Output the [x, y] coordinate of the center of the cell containing the given text.  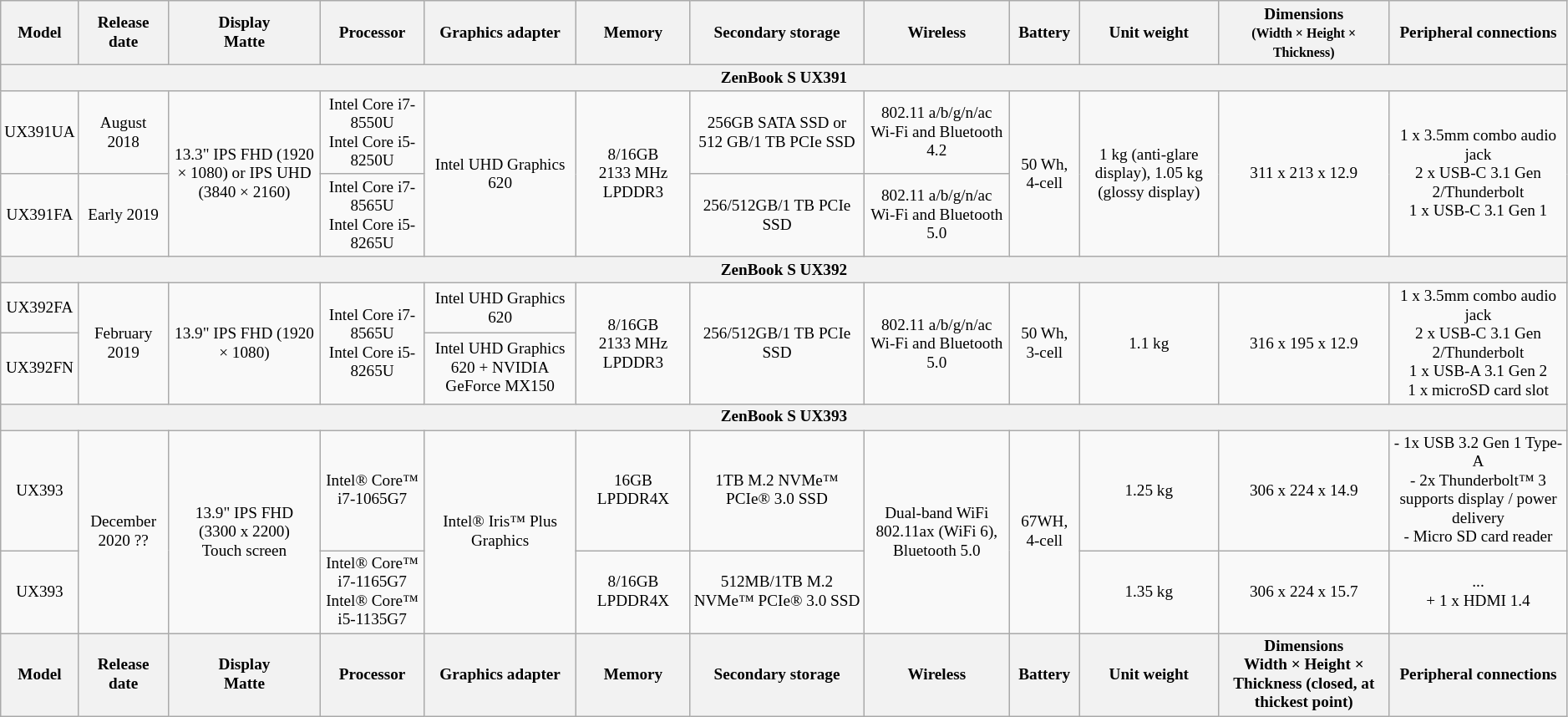
Intel® Core™ i7-1165G7Intel® Core™ i5-1135G7 [373, 592]
Dual-band WiFi 802.11ax (WiFi 6), Bluetooth 5.0 [936, 531]
Intel® Core™ i7-1065G7 [373, 491]
Dimensions(Width × Height × Thickness) [1304, 33]
ZenBook S UX392 [784, 270]
August 2018 [124, 132]
16GB LPDDR4X [633, 491]
DimensionsWidth × Height × Thickness (closed, at thickest point) [1304, 675]
1 x 3.5mm combo audio jack2 x USB-C 3.1 Gen 2/Thunderbolt1 x USB-A 3.1 Gen 21 x microSD card slot [1479, 343]
306 x 224 x 14.9 [1304, 491]
512MB/1TB M.2 NVMe™ PCIe® 3.0 SSD [777, 592]
Intel UHD Graphics 620 + NVIDIA GeForce MX150 [500, 368]
802.11 a/b/g/n/ac Wi-Fi and Bluetooth 4.2 [936, 132]
13.9" IPS FHD (1920 × 1080) [244, 343]
1.1 kg [1149, 343]
1.35 kg [1149, 592]
13.9" IPS FHD(3300 x 2200)Touch screen [244, 531]
UX391UA [40, 132]
ZenBook S UX391 [784, 78]
8/16GB LPDDR4X [633, 592]
UX391FA [40, 216]
13.3" IPS FHD (1920 × 1080) or IPS UHD (3840 × 2160) [244, 174]
February 2019 [124, 343]
Early 2019 [124, 216]
...+ 1 x HDMI 1.4 [1479, 592]
67WH, 4-cell [1044, 531]
316 x 195 x 12.9 [1304, 343]
Intel Core i7-8550UIntel Core i5-8250U [373, 132]
1 x 3.5mm combo audio jack2 x USB-C 3.1 Gen 2/Thunderbolt1 x USB-C 3.1 Gen 1 [1479, 174]
1TB M.2 NVMe™ PCIe® 3.0 SSD [777, 491]
UX392FA [40, 308]
311 x 213 x 12.9 [1304, 174]
306 x 224 x 15.7 [1304, 592]
ZenBook S UX393 [784, 417]
December 2020 ?? [124, 531]
UX392FN [40, 368]
256GB SATA SSD or 512 GB/1 TB PCIe SSD [777, 132]
1 kg (anti-glare display), 1.05 kg (glossy display) [1149, 174]
1.25 kg [1149, 491]
50 Wh, 4-cell [1044, 174]
- 1x USB 3.2 Gen 1 Type-A- 2x Thunderbolt™ 3 supports display / power delivery- Micro SD card reader [1479, 491]
50 Wh, 3-cell [1044, 343]
Intel® Iris™ Plus Graphics [500, 531]
